Find where the given text appears and provide that cell's center as [x, y] coordinate. 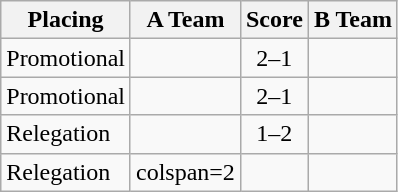
B Team [352, 20]
Placing [66, 20]
Score [274, 20]
1–2 [274, 134]
A Team [185, 20]
colspan=2 [185, 172]
